From the cell containing the given text, extract its center point as (X, Y) coordinate. 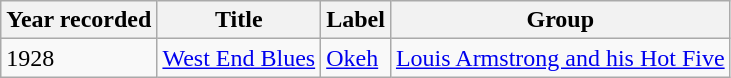
Label (356, 20)
Year recorded (79, 20)
West End Blues (239, 58)
Group (560, 20)
Title (239, 20)
Louis Armstrong and his Hot Five (560, 58)
Okeh (356, 58)
1928 (79, 58)
